Determine the (x, y) coordinate at the center of the cell enclosing the given text.  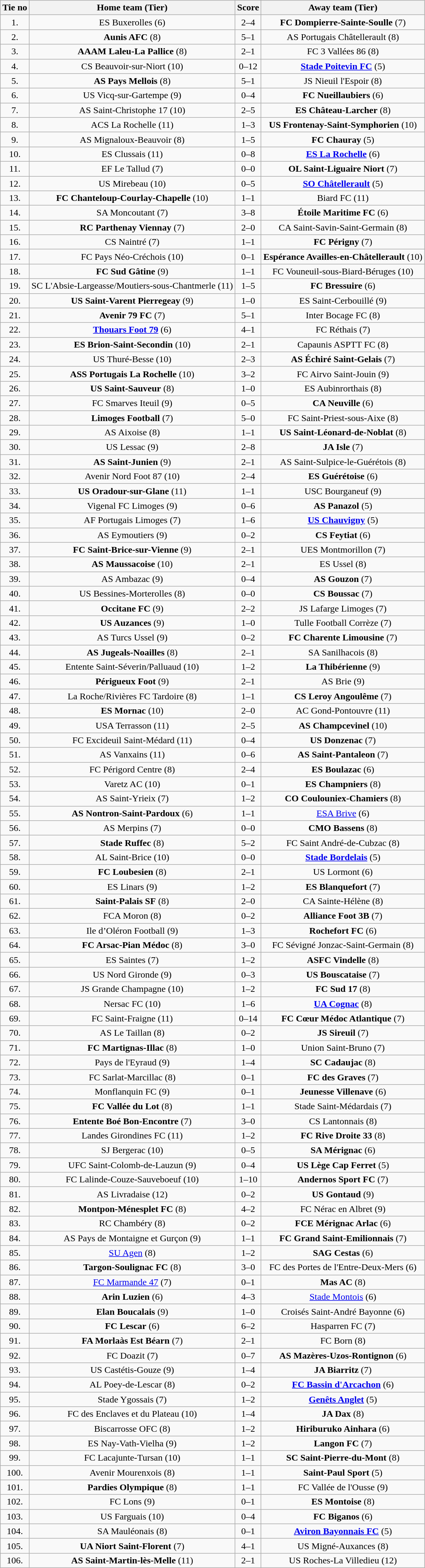
ES La Rochelle (6) (343, 154)
ACS La Rochelle (11) (132, 125)
FC Marmande 47 (7) (132, 1282)
FC des Portes de l'Entre-Deux-Mers (6) (343, 1267)
FC Sud 17 (8) (343, 989)
105. (15, 1546)
25. (15, 374)
ES Clussais (11) (132, 154)
91. (15, 1341)
Biard FC (11) (343, 198)
FC Vallée du Lot (8) (132, 1106)
Aviron Bayonnais FC (5) (343, 1531)
AAAM Laleu-La Pallice (8) (132, 52)
FC Saint-Brice-sur-Vienne (9) (132, 550)
SJ Bergerac (10) (132, 1150)
ESA Brive (6) (343, 813)
AS Mignaloux-Beauvoir (8) (132, 139)
44. (15, 652)
1. (15, 22)
FC Arsac-Pian Médoc (8) (132, 945)
Stade Poitevin FC (5) (343, 66)
42. (15, 623)
Hiriburuko Ainhara (6) (343, 1429)
AS Mazères-Uzos-Rontignon (6) (343, 1355)
US Gontaud (9) (343, 1194)
ES Mornac (10) (132, 711)
FC Charente Limousine (7) (343, 637)
0–3 (248, 975)
JS Nieuil l'Espoir (8) (343, 81)
US Lormont (6) (343, 872)
Occitane FC (9) (132, 608)
6–2 (248, 1326)
72. (15, 1062)
EF Le Tallud (7) (132, 169)
7. (15, 110)
58. (15, 857)
FCE Mérignac Arlac (6) (343, 1224)
1–10 (248, 1180)
Monflanquin FC (9) (132, 1092)
0–14 (248, 1018)
56. (15, 828)
AS Nontron-Saint-Pardoux (6) (132, 813)
94. (15, 1385)
US Saint-Sauveur (8) (132, 388)
US Auzances (9) (132, 623)
CMO Bassens (8) (343, 828)
32. (15, 476)
Elan Boucalais (9) (132, 1311)
37. (15, 550)
4. (15, 66)
JA Isle (7) (343, 447)
Tie no (15, 8)
US Chauvigny (5) (343, 520)
FCA Moron (8) (132, 916)
73. (15, 1077)
14. (15, 213)
FC Sévigné Jonzac-Saint-Germain (8) (343, 945)
34. (15, 506)
Saint-Palais SF (8) (132, 901)
65. (15, 960)
ES Blanquefort (7) (343, 886)
AF Portugais Limoges (7) (132, 520)
Langon FC (7) (343, 1443)
61. (15, 901)
80. (15, 1180)
US Migné-Auxances (8) (343, 1546)
FC Lalinde-Couze-Sauveboeuf (10) (132, 1180)
Varetz AC (10) (132, 784)
ES Saintes (7) (132, 960)
ES Nay-Vath-Vielha (9) (132, 1443)
SC Cadaujac (8) (343, 1062)
FC des Graves (7) (343, 1077)
AS Pays Mellois (8) (132, 81)
Andernos Sport FC (7) (343, 1180)
Avenir 79 FC (7) (132, 315)
ES Brion-Saint-Secondin (10) (132, 344)
Croisés Saint-André Bayonne (6) (343, 1311)
102. (15, 1502)
3–2 (248, 374)
La Roche/Rivières FC Tardoire (8) (132, 696)
63. (15, 931)
59. (15, 872)
Jeunesse Villenave (6) (343, 1092)
US Donzenac (7) (343, 740)
AS Jugeals-Noailles (8) (132, 652)
FC des Enclaves et du Plateau (10) (132, 1414)
Limoges Football (7) (132, 418)
ES Montoise (8) (343, 1502)
Stade Ygossais (7) (132, 1399)
Espérance Availles-en-Châtellerault (10) (343, 257)
AS Brie (9) (343, 682)
28. (15, 418)
FC Périgord Centre (8) (132, 769)
SA Sanilhacois (8) (343, 652)
UA Cognac (8) (343, 1004)
15. (15, 227)
106. (15, 1560)
2. (15, 37)
3. (15, 52)
FC Pays Néo-Créchois (10) (132, 257)
Ile d’Oléron Football (9) (132, 931)
RC Parthenay Viennay (7) (132, 227)
AS Le Taillan (8) (132, 1033)
FC Dompierre-Sainte-Soulle (7) (343, 22)
88. (15, 1297)
Entente Boé Bon-Encontre (7) (132, 1121)
83. (15, 1224)
JS Sireuil (7) (343, 1033)
FC Airvo Saint-Jouin (9) (343, 374)
FC 3 Vallées 86 (8) (343, 52)
67. (15, 989)
Away team (Tier) (343, 8)
ES Ussel (8) (343, 564)
Mas AC (8) (343, 1282)
2–8 (248, 447)
ES Guérétoise (6) (343, 476)
SA Mauléonais (8) (132, 1531)
92. (15, 1355)
UES Montmorillon (7) (343, 550)
78. (15, 1150)
Périgueux Foot (9) (132, 682)
FC Lescar (6) (132, 1326)
16. (15, 242)
Vigenal FC Limoges (9) (132, 506)
FC Excideuil Saint-Médard (11) (132, 740)
86. (15, 1267)
Arin Luzien (6) (132, 1297)
CS Lantonnais (8) (343, 1121)
CA Neuville (6) (343, 403)
99. (15, 1458)
Biscarrosse OFC (8) (132, 1429)
CS Feytiat (6) (343, 535)
13. (15, 198)
6. (15, 95)
Pardies Olympique (8) (132, 1487)
Hasparren FC (7) (343, 1326)
FC Cœur Médoc Atlantique (7) (343, 1018)
FC Saint-Fraigne (11) (132, 1018)
FC Sud Gâtine (9) (132, 271)
ES Linars (9) (132, 886)
AS Aixoise (8) (132, 433)
FC Vouneuil-sous-Biard-Béruges (10) (343, 271)
FC Lons (9) (132, 1502)
Pays de l'Eyraud (9) (132, 1062)
50. (15, 740)
48. (15, 711)
79. (15, 1165)
US Roches-La Villedieu (12) (343, 1560)
US Saint-Varent Pierregeay (9) (132, 301)
CO Coulouniex-Chamiers (8) (343, 799)
29. (15, 433)
OL Saint-Liguaire Niort (7) (343, 169)
US Lessac (9) (132, 447)
0–8 (248, 154)
CA Saint-Savin-Saint-Germain (8) (343, 227)
53. (15, 784)
20. (15, 301)
FC Grand Saint-Emilionnais (7) (343, 1238)
64. (15, 945)
US Bessines-Morterolles (8) (132, 593)
36. (15, 535)
JS Grande Champagne (10) (132, 989)
US Oradour-sur-Glane (11) (132, 491)
SO Châtellerault (5) (343, 184)
17. (15, 257)
AS Turcs Ussel (9) (132, 637)
3–8 (248, 213)
81. (15, 1194)
FC Saint André-de-Cubzac (8) (343, 843)
0–7 (248, 1355)
UA Niort Saint-Florent (7) (132, 1546)
71. (15, 1048)
AS Saint-Martin-lès-Melle (11) (132, 1560)
18. (15, 271)
38. (15, 564)
ES Aubinrorthais (8) (343, 388)
54. (15, 799)
27. (15, 403)
AS Ambazac (9) (132, 579)
47. (15, 696)
AS Portugais Châtellerault (8) (343, 37)
AS Saint-Junien (9) (132, 462)
AS Panazol (5) (343, 506)
55. (15, 813)
US Nord Gironde (9) (132, 975)
Stade Ruffec (8) (132, 843)
Tulle Football Corrèze (7) (343, 623)
FC Rive Droite 33 (8) (343, 1136)
AS Saint-Christophe 17 (10) (132, 110)
100. (15, 1473)
SA Moncoutant (7) (132, 213)
FC Vallée de l'Ousse (9) (343, 1487)
Rochefort FC (6) (343, 931)
31. (15, 462)
Union Saint-Bruno (7) (343, 1048)
AS Saint-Yrieix (7) (132, 799)
ASFC Vindelle (8) (343, 960)
70. (15, 1033)
Stade Montois (6) (343, 1297)
5. (15, 81)
Stade Saint-Médardais (7) (343, 1106)
AS Eymoutiers (9) (132, 535)
26. (15, 388)
FC Périgny (7) (343, 242)
45. (15, 667)
FC Lacajunte-Tursan (10) (132, 1458)
23. (15, 344)
75. (15, 1106)
FC Bressuire (6) (343, 286)
104. (15, 1531)
57. (15, 843)
52. (15, 769)
103. (15, 1516)
RC Chambéry (8) (132, 1224)
La Thibérienne (9) (343, 667)
ES Champniers (8) (343, 784)
22. (15, 330)
JA Biarritz (7) (343, 1370)
43. (15, 637)
Étoile Maritime FC (6) (343, 213)
5–0 (248, 418)
FC Nérac en Albret (9) (343, 1209)
ES Château-Larcher (8) (343, 110)
SA Mérignac (6) (343, 1150)
AS Pays de Montaigne et Gurçon (9) (132, 1238)
JS Lafarge Limoges (7) (343, 608)
8. (15, 125)
35. (15, 520)
46. (15, 682)
CS Beauvoir-sur-Niort (10) (132, 66)
US Mirebeau (10) (132, 184)
Montpon-Ménesplet FC (8) (132, 1209)
ES Saint-Cerbouillé (9) (343, 301)
Score (248, 8)
62. (15, 916)
AS Champcevinel (10) (343, 725)
AS Vanxains (11) (132, 755)
ES Boulazac (6) (343, 769)
US Castétis-Gouze (9) (132, 1370)
US Frontenay-Saint-Symphorien (10) (343, 125)
FC Loubesien (8) (132, 872)
40. (15, 593)
AS Merpins (7) (132, 828)
SC L'Absie-Largeasse/Moutiers-sous-Chantmerle (11) (132, 286)
FA Morlaàs Est Béarn (7) (132, 1341)
ASS Portugais La Rochelle (10) (132, 374)
JA Dax (8) (343, 1414)
ES Buxerolles (6) (132, 22)
Genêts Anglet (5) (343, 1399)
33. (15, 491)
AC Gond-Pontouvre (11) (343, 711)
66. (15, 975)
Capaunis ASPTT FC (8) (343, 344)
89. (15, 1311)
95. (15, 1399)
FC Chanteloup-Courlay-Chapelle (10) (132, 198)
FC Smarves Iteuil (9) (132, 403)
FC Bassin d'Arcachon (6) (343, 1385)
30. (15, 447)
12. (15, 184)
Alliance Foot 3B (7) (343, 916)
9. (15, 139)
19. (15, 286)
87. (15, 1282)
US Lège Cap Ferret (5) (343, 1165)
Entente Saint-Séverin/Palluaud (10) (132, 667)
Avenir Nord Foot 87 (10) (132, 476)
US Farguais (10) (132, 1516)
Targon-Soulignac FC (8) (132, 1267)
CS Naintré (7) (132, 242)
US Bouscataise (7) (343, 975)
101. (15, 1487)
AS Saint-Pantaleon (7) (343, 755)
Avenir Mourenxois (8) (132, 1473)
11. (15, 169)
21. (15, 315)
FC Nueillaubiers (6) (343, 95)
AL Saint-Brice (10) (132, 857)
USA Terrasson (11) (132, 725)
USC Bourganeuf (9) (343, 491)
FC Sarlat-Marcillac (8) (132, 1077)
93. (15, 1370)
60. (15, 886)
97. (15, 1429)
FC Martignas-Illac (8) (132, 1048)
CS Leroy Angoulême (7) (343, 696)
FC Doazit (7) (132, 1355)
FC Saint-Priest-sous-Aixe (8) (343, 418)
SC Saint-Pierre-du-Mont (8) (343, 1458)
AS Livradaise (12) (132, 1194)
68. (15, 1004)
CA Sainte-Hélène (8) (343, 901)
24. (15, 359)
Stade Bordelais (5) (343, 857)
2–3 (248, 359)
Aunis AFC (8) (132, 37)
US Vicq-sur-Gartempe (9) (132, 95)
AS Échiré Saint-Gelais (7) (343, 359)
39. (15, 579)
FC Réthais (7) (343, 330)
69. (15, 1018)
Landes Girondines FC (11) (132, 1136)
FC Biganos (6) (343, 1516)
77. (15, 1136)
85. (15, 1253)
FC Chauray (5) (343, 139)
98. (15, 1443)
2–2 (248, 608)
SAG Cestas (6) (343, 1253)
US Saint-Léonard-de-Noblat (8) (343, 433)
4–3 (248, 1297)
US Thuré-Besse (10) (132, 359)
Saint-Paul Sport (5) (343, 1473)
Nersac FC (10) (132, 1004)
AS Maussacoise (10) (132, 564)
AS Saint-Sulpice-le-Guérétois (8) (343, 462)
90. (15, 1326)
49. (15, 725)
10. (15, 154)
51. (15, 755)
SU Agen (8) (132, 1253)
FC Born (8) (343, 1341)
Inter Bocage FC (8) (343, 315)
84. (15, 1238)
Thouars Foot 79 (6) (132, 330)
74. (15, 1092)
Home team (Tier) (132, 8)
UFC Saint-Colomb-de-Lauzun (9) (132, 1165)
82. (15, 1209)
AL Poey-de-Lescar (8) (132, 1385)
41. (15, 608)
4–2 (248, 1209)
0–12 (248, 66)
5–2 (248, 843)
CS Boussac (7) (343, 593)
96. (15, 1414)
AS Gouzon (7) (343, 579)
76. (15, 1121)
